Extract the (X, Y) coordinate from the center of the cell holding the provided text.  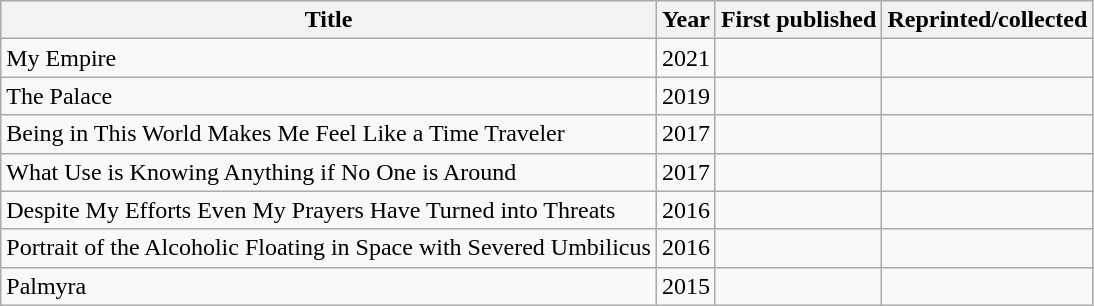
Palmyra (329, 286)
My Empire (329, 58)
First published (798, 20)
2019 (686, 96)
Despite My Efforts Even My Prayers Have Turned into Threats (329, 210)
2021 (686, 58)
Being in This World Makes Me Feel Like a Time Traveler (329, 134)
What Use is Knowing Anything if No One is Around (329, 172)
Portrait of the Alcoholic Floating in Space with Severed Umbilicus (329, 248)
Reprinted/collected (988, 20)
The Palace (329, 96)
Year (686, 20)
Title (329, 20)
2015 (686, 286)
